Extract the [X, Y] coordinate from the center of the cell holding the provided text.  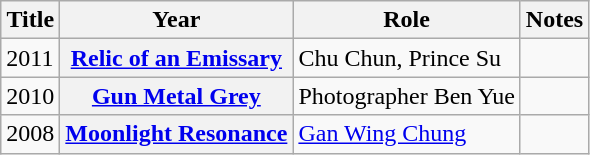
Moonlight Resonance [176, 134]
Role [406, 20]
Chu Chun, Prince Su [406, 58]
2008 [30, 134]
Gan Wing Chung [406, 134]
Year [176, 20]
Photographer Ben Yue [406, 96]
Title [30, 20]
2011 [30, 58]
2010 [30, 96]
Notes [554, 20]
Gun Metal Grey [176, 96]
Relic of an Emissary [176, 58]
